Provide the (x, y) coordinate of the cell's center where the given text is located.  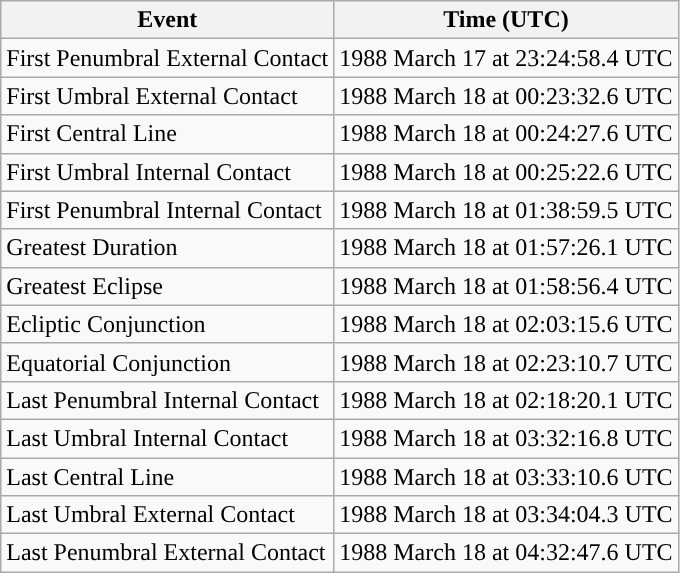
1988 March 18 at 01:58:56.4 UTC (506, 286)
First Umbral Internal Contact (168, 172)
Greatest Eclipse (168, 286)
1988 March 18 at 02:03:15.6 UTC (506, 324)
Time (UTC) (506, 20)
First Penumbral External Contact (168, 58)
1988 March 18 at 01:38:59.5 UTC (506, 210)
1988 March 18 at 00:23:32.6 UTC (506, 96)
Last Penumbral Internal Contact (168, 400)
Event (168, 20)
1988 March 18 at 02:23:10.7 UTC (506, 362)
Ecliptic Conjunction (168, 324)
1988 March 18 at 01:57:26.1 UTC (506, 248)
Last Umbral External Contact (168, 515)
First Penumbral Internal Contact (168, 210)
1988 March 18 at 00:24:27.6 UTC (506, 134)
1988 March 18 at 04:32:47.6 UTC (506, 553)
1988 March 18 at 02:18:20.1 UTC (506, 400)
Last Umbral Internal Contact (168, 438)
First Central Line (168, 134)
1988 March 18 at 03:32:16.8 UTC (506, 438)
Equatorial Conjunction (168, 362)
First Umbral External Contact (168, 96)
Last Penumbral External Contact (168, 553)
Last Central Line (168, 477)
1988 March 17 at 23:24:58.4 UTC (506, 58)
Greatest Duration (168, 248)
1988 March 18 at 00:25:22.6 UTC (506, 172)
1988 March 18 at 03:34:04.3 UTC (506, 515)
1988 March 18 at 03:33:10.6 UTC (506, 477)
